Search for the cell housing the specified text and yield its (x, y) center coordinate. 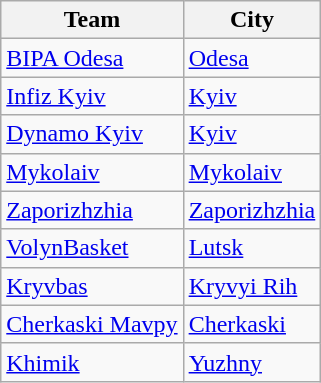
Odesa (252, 58)
Kryvyi Rih (252, 286)
Dynamo Kyiv (92, 134)
BIPA Odesa (92, 58)
Kryvbas (92, 286)
Khimik (92, 362)
Cherkaski (252, 324)
Lutsk (252, 248)
City (252, 20)
Yuzhny (252, 362)
Cherkaski Mavpy (92, 324)
Infiz Kyiv (92, 96)
Team (92, 20)
VolynBasket (92, 248)
